Pinpoint the cell where the given text exists, returning its (x, y) midpoint coordinate. 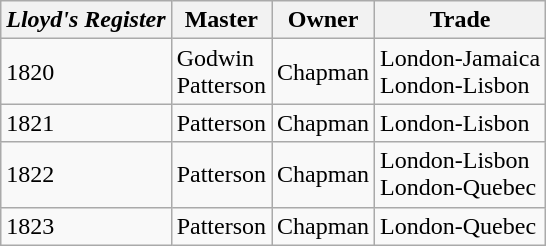
1823 (86, 226)
1821 (86, 123)
London-JamaicaLondon-Lisbon (460, 72)
London-Quebec (460, 226)
Trade (460, 20)
1822 (86, 174)
1820 (86, 72)
Owner (324, 20)
Master (221, 20)
Lloyd's Register (86, 20)
London-LisbonLondon-Quebec (460, 174)
GodwinPatterson (221, 72)
London-Lisbon (460, 123)
